Scan for the cell matching the given text and deliver its (X, Y) coordinate at center. 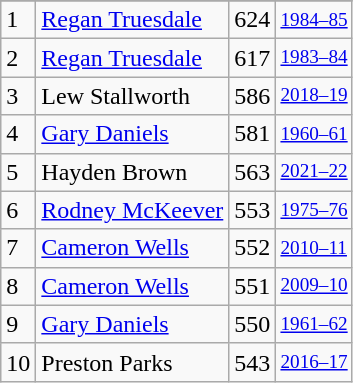
Lew Stallworth (132, 96)
1961–62 (314, 324)
2016–17 (314, 362)
2009–10 (314, 286)
1 (18, 20)
2021–22 (314, 172)
552 (252, 248)
617 (252, 58)
2018–19 (314, 96)
10 (18, 362)
4 (18, 134)
3 (18, 96)
Rodney McKeever (132, 210)
1975–76 (314, 210)
550 (252, 324)
9 (18, 324)
6 (18, 210)
5 (18, 172)
624 (252, 20)
8 (18, 286)
2 (18, 58)
563 (252, 172)
553 (252, 210)
586 (252, 96)
2010–11 (314, 248)
551 (252, 286)
7 (18, 248)
1984–85 (314, 20)
Hayden Brown (132, 172)
543 (252, 362)
Preston Parks (132, 362)
1960–61 (314, 134)
1983–84 (314, 58)
581 (252, 134)
